Find where the given text appears and provide that cell's center as [x, y] coordinate. 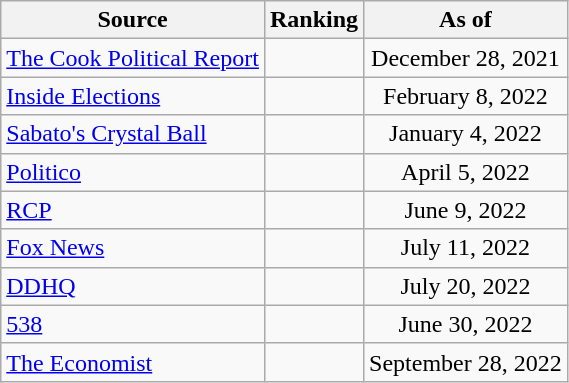
February 8, 2022 [466, 96]
Source [133, 20]
Fox News [133, 248]
538 [133, 324]
Politico [133, 172]
Inside Elections [133, 96]
June 9, 2022 [466, 210]
The Economist [133, 362]
As of [466, 20]
The Cook Political Report [133, 58]
April 5, 2022 [466, 172]
September 28, 2022 [466, 362]
June 30, 2022 [466, 324]
December 28, 2021 [466, 58]
Sabato's Crystal Ball [133, 134]
DDHQ [133, 286]
Ranking [314, 20]
RCP [133, 210]
January 4, 2022 [466, 134]
July 20, 2022 [466, 286]
July 11, 2022 [466, 248]
